Output the (x, y) coordinate of the center of the cell containing the given text.  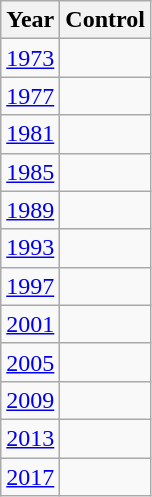
1993 (30, 248)
1989 (30, 210)
1977 (30, 96)
2005 (30, 362)
Control (106, 20)
1981 (30, 134)
2017 (30, 477)
Year (30, 20)
1997 (30, 286)
2001 (30, 324)
1985 (30, 172)
2009 (30, 400)
2013 (30, 438)
1973 (30, 58)
